Locate the cell with the specified text and output its (X, Y) center coordinate. 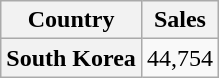
Sales (180, 20)
South Korea (72, 58)
44,754 (180, 58)
Country (72, 20)
